Locate the cell with the specified text and output its (X, Y) center coordinate. 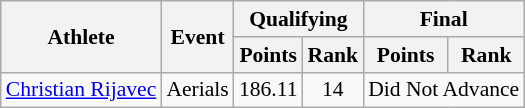
Christian Rijavec (82, 90)
Qualifying (298, 19)
Did Not Advance (444, 90)
Athlete (82, 36)
14 (334, 90)
Aerials (197, 90)
Event (197, 36)
Final (444, 19)
186.11 (268, 90)
